Return (x, y) of the center of cell containing provided text 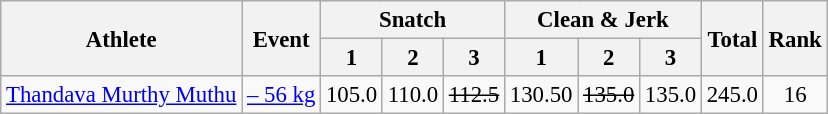
– 56 kg (282, 95)
Rank (795, 38)
110.0 (412, 95)
Total (732, 38)
Snatch (413, 20)
16 (795, 95)
Thandava Murthy Muthu (122, 95)
112.5 (474, 95)
Event (282, 38)
245.0 (732, 95)
105.0 (352, 95)
130.50 (540, 95)
Clean & Jerk (602, 20)
Athlete (122, 38)
